Determine the [x, y] coordinate at the center of the cell enclosing the given text.  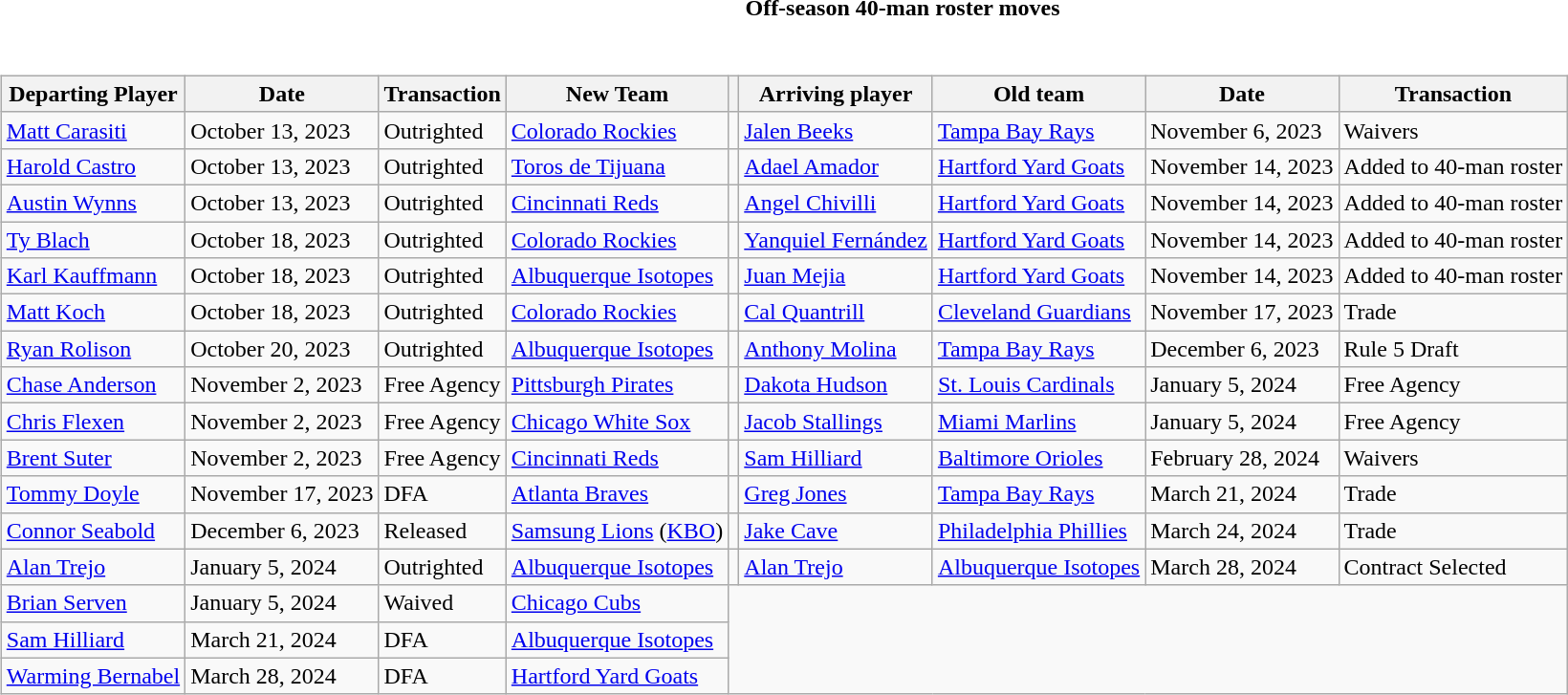
Chris Flexen [93, 422]
Chicago White Sox [617, 422]
Rule 5 Draft [1453, 349]
Austin Wynns [93, 203]
Anthony Molina [836, 349]
Greg Jones [836, 494]
Jake Cave [836, 531]
Cleveland Guardians [1038, 313]
Contract Selected [1453, 567]
Chase Anderson [93, 385]
March 24, 2024 [1242, 531]
Brent Suter [93, 458]
Old team [1038, 94]
Arriving player [836, 94]
Matt Carasiti [93, 130]
Tommy Doyle [93, 494]
October 20, 2023 [282, 349]
St. Louis Cardinals [1038, 385]
Matt Koch [93, 313]
Jacob Stallings [836, 422]
Juan Mejia [836, 276]
Yanquiel Fernández [836, 240]
Miami Marlins [1038, 422]
Connor Seabold [93, 531]
Karl Kauffmann [93, 276]
Toros de Tijuana [617, 166]
Pittsburgh Pirates [617, 385]
Chicago Cubs [617, 603]
Brian Serven [93, 603]
Waived [442, 603]
Departing Player [93, 94]
Angel Chivilli [836, 203]
Ryan Rolison [93, 349]
Baltimore Orioles [1038, 458]
Cal Quantrill [836, 313]
Ty Blach [93, 240]
Warming Bernabel [93, 676]
New Team [617, 94]
Atlanta Braves [617, 494]
Adael Amador [836, 166]
November 6, 2023 [1242, 130]
Jalen Beeks [836, 130]
Dakota Hudson [836, 385]
Released [442, 531]
Samsung Lions (KBO) [617, 531]
February 28, 2024 [1242, 458]
Harold Castro [93, 166]
Philadelphia Phillies [1038, 531]
